Return the (X, Y) coordinate for the center point of the cell that contains the specified text.  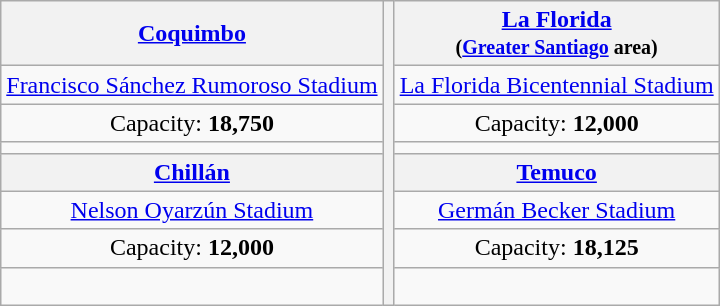
Temuco (556, 172)
Chillán (192, 172)
Coquimbo (192, 34)
La Florida(Greater Santiago area) (556, 34)
Nelson Oyarzún Stadium (192, 210)
Capacity: 18,750 (192, 123)
Francisco Sánchez Rumoroso Stadium (192, 85)
La Florida Bicentennial Stadium (556, 85)
Capacity: 18,125 (556, 248)
Germán Becker Stadium (556, 210)
